Return the (X, Y) coordinate for the center point of the cell that contains the specified text.  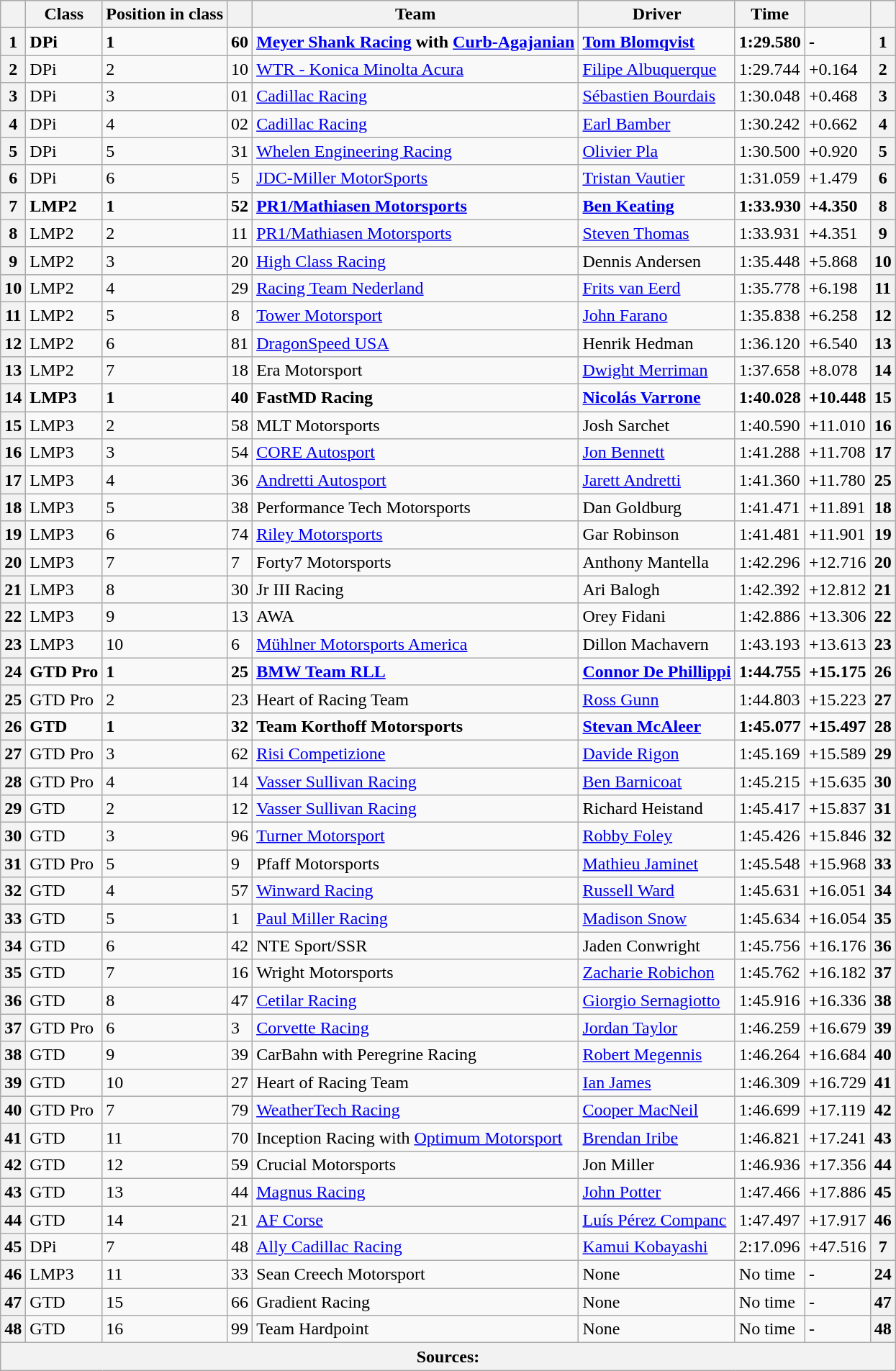
Robby Foley (656, 836)
1:46.936 (770, 1164)
1:45.548 (770, 864)
+11.901 (838, 535)
+16.729 (838, 1082)
+11.780 (838, 480)
+15.497 (838, 726)
+12.812 (838, 589)
Henrik Hedman (656, 343)
Tom Blomqvist (656, 42)
FastMD Racing (416, 398)
1:46.821 (770, 1137)
1:47.466 (770, 1192)
1:42.296 (770, 562)
+11.708 (838, 453)
Dan Goldburg (656, 507)
1:45.631 (770, 891)
John Potter (656, 1192)
Position in class (165, 14)
1:29.744 (770, 69)
Frits van Eerd (656, 288)
1:45.417 (770, 809)
+6.198 (838, 288)
1:46.309 (770, 1082)
NTE Sport/SSR (416, 946)
01 (240, 96)
Davide Rigon (656, 754)
AF Corse (416, 1220)
1:46.264 (770, 1055)
+12.716 (838, 562)
1:42.886 (770, 617)
+4.351 (838, 233)
Gar Robinson (656, 535)
Driver (656, 14)
+13.613 (838, 644)
+15.846 (838, 836)
Madison Snow (656, 918)
+17.886 (838, 1192)
58 (240, 425)
MLT Motorsports (416, 425)
1:44.755 (770, 671)
59 (240, 1164)
96 (240, 836)
Gradient Racing (416, 1302)
Earl Bamber (656, 124)
Time (770, 14)
+17.917 (838, 1220)
Nicolás Varrone (656, 398)
Sébastien Bourdais (656, 96)
Meyer Shank Racing with Curb-Agajanian (416, 42)
Whelen Engineering Racing (416, 151)
Robert Megennis (656, 1055)
+17.356 (838, 1164)
BMW Team RLL (416, 671)
Giorgio Sernagiotto (656, 1000)
Andretti Autosport (416, 480)
1:33.930 (770, 206)
1:45.916 (770, 1000)
Jordan Taylor (656, 1028)
Brendan Iribe (656, 1137)
99 (240, 1329)
+17.241 (838, 1137)
1:35.448 (770, 261)
Magnus Racing (416, 1192)
+17.119 (838, 1110)
54 (240, 453)
Team Hardpoint (416, 1329)
Ross Gunn (656, 699)
+6.258 (838, 315)
Team Korthoff Motorsports (416, 726)
1:45.169 (770, 754)
John Farano (656, 315)
Ally Cadillac Racing (416, 1247)
70 (240, 1137)
1:41.288 (770, 453)
Josh Sarchet (656, 425)
1:45.762 (770, 973)
Performance Tech Motorsports (416, 507)
Racing Team Nederland (416, 288)
+16.054 (838, 918)
1:45.426 (770, 836)
Era Motorsport (416, 371)
1:47.497 (770, 1220)
+0.662 (838, 124)
Forty7 Motorsports (416, 562)
1:40.590 (770, 425)
Turner Motorsport (416, 836)
Jon Miller (656, 1164)
1:35.838 (770, 315)
Ian James (656, 1082)
Connor De Phillippi (656, 671)
+16.182 (838, 973)
CORE Autosport (416, 453)
Crucial Motorsports (416, 1164)
1:30.242 (770, 124)
+15.968 (838, 864)
1:30.500 (770, 151)
Mathieu Jaminet (656, 864)
+11.010 (838, 425)
+16.679 (838, 1028)
1:45.077 (770, 726)
1:45.215 (770, 781)
Risi Competizione (416, 754)
+10.448 (838, 398)
Filipe Albuquerque (656, 69)
JDC-Miller MotorSports (416, 178)
1:45.756 (770, 946)
+16.684 (838, 1055)
81 (240, 343)
Olivier Pla (656, 151)
Team (416, 14)
60 (240, 42)
Riley Motorsports (416, 535)
Kamui Kobayashi (656, 1247)
Ben Keating (656, 206)
Cetilar Racing (416, 1000)
Winward Racing (416, 891)
1:40.028 (770, 398)
Dwight Merriman (656, 371)
+8.078 (838, 371)
1:31.059 (770, 178)
Orey Fidani (656, 617)
1:36.120 (770, 343)
Pfaff Motorsports (416, 864)
+15.175 (838, 671)
Paul Miller Racing (416, 918)
1:30.048 (770, 96)
66 (240, 1302)
Ben Barnicoat (656, 781)
Tower Motorsport (416, 315)
79 (240, 1110)
+15.635 (838, 781)
Wright Motorsports (416, 973)
74 (240, 535)
+4.350 (838, 206)
Richard Heistand (656, 809)
02 (240, 124)
+6.540 (838, 343)
+5.868 (838, 261)
Inception Racing with Optimum Motorsport (416, 1137)
Cooper MacNeil (656, 1110)
+16.176 (838, 946)
+0.164 (838, 69)
1:41.360 (770, 480)
+13.306 (838, 617)
2:17.096 (770, 1247)
52 (240, 206)
1:41.481 (770, 535)
Jaden Conwright (656, 946)
DragonSpeed USA (416, 343)
Russell Ward (656, 891)
1:29.580 (770, 42)
1:33.931 (770, 233)
+15.223 (838, 699)
+0.920 (838, 151)
Dillon Machavern (656, 644)
1:46.699 (770, 1110)
CarBahn with Peregrine Racing (416, 1055)
1:44.803 (770, 699)
1:43.193 (770, 644)
+16.336 (838, 1000)
1:41.471 (770, 507)
Luís Pérez Companc (656, 1220)
57 (240, 891)
High Class Racing (416, 261)
Ari Balogh (656, 589)
1:35.778 (770, 288)
WeatherTech Racing (416, 1110)
+1.479 (838, 178)
Jr III Racing (416, 589)
1:42.392 (770, 589)
+47.516 (838, 1247)
Class (64, 14)
AWA (416, 617)
Sean Creech Motorsport (416, 1275)
Corvette Racing (416, 1028)
+15.589 (838, 754)
Anthony Mantella (656, 562)
Mühlner Motorsports America (416, 644)
Steven Thomas (656, 233)
Zacharie Robichon (656, 973)
Sources: (448, 1357)
Tristan Vautier (656, 178)
+0.468 (838, 96)
62 (240, 754)
WTR - Konica Minolta Acura (416, 69)
1:45.634 (770, 918)
+11.891 (838, 507)
+16.051 (838, 891)
+15.837 (838, 809)
Jarett Andretti (656, 480)
Stevan McAleer (656, 726)
1:37.658 (770, 371)
Dennis Andersen (656, 261)
1:46.259 (770, 1028)
Jon Bennett (656, 453)
